Find where the given text appears and provide that cell's center as [x, y] coordinate. 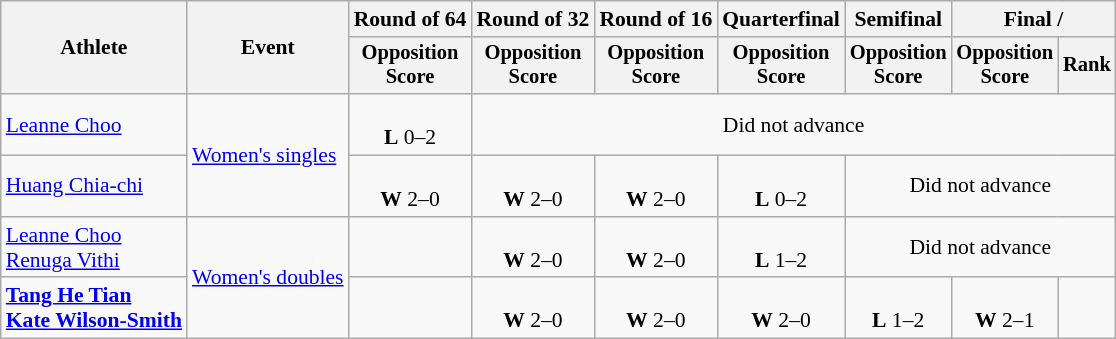
Rank [1087, 66]
Semifinal [898, 19]
Women's singles [268, 155]
Round of 16 [656, 19]
Women's doubles [268, 278]
Athlete [94, 48]
W 2–1 [1004, 308]
Leanne ChooRenuga Vithi [94, 248]
Round of 64 [410, 19]
Event [268, 48]
Quarterfinal [781, 19]
Final / [1033, 19]
Huang Chia-chi [94, 186]
Tang He TianKate Wilson-Smith [94, 308]
Leanne Choo [94, 124]
Round of 32 [532, 19]
